Extract the [x, y] coordinate from the center of the cell holding the provided text.  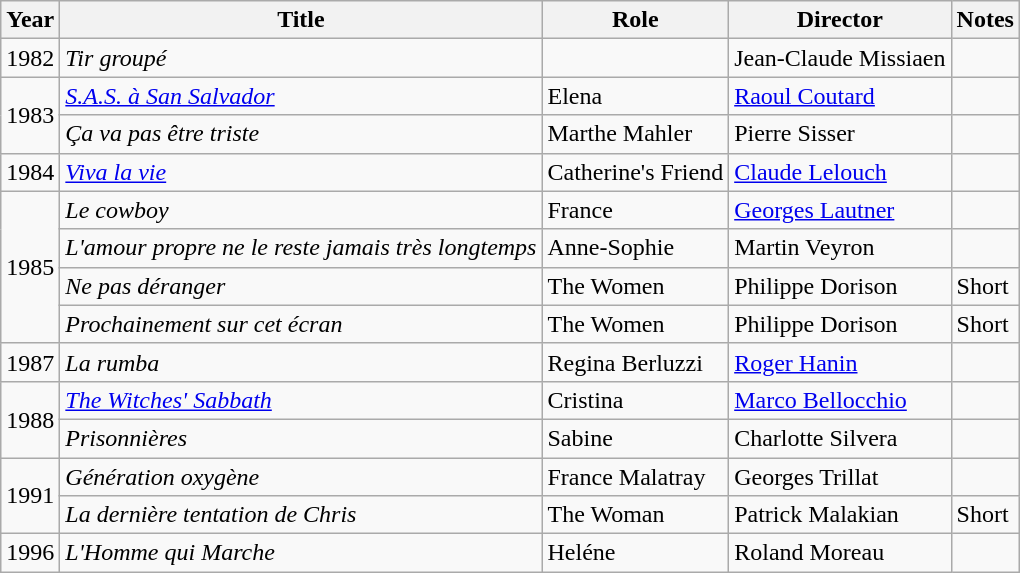
Raoul Coutard [840, 96]
France Malatray [636, 477]
The Witches' Sabbath [301, 400]
Role [636, 20]
Cristina [636, 400]
Marco Bellocchio [840, 400]
Tir groupé [301, 58]
Title [301, 20]
Pierre Sisser [840, 134]
Notes [985, 20]
S.A.S. à San Salvador [301, 96]
Georges Trillat [840, 477]
1996 [30, 553]
Viva la vie [301, 172]
Prochainement sur cet écran [301, 324]
1983 [30, 115]
L'Homme qui Marche [301, 553]
The Woman [636, 515]
L'amour propre ne le reste jamais très longtemps [301, 248]
Year [30, 20]
1988 [30, 419]
Sabine [636, 438]
Roland Moreau [840, 553]
Le cowboy [301, 210]
Anne-Sophie [636, 248]
Director [840, 20]
Prisonnières [301, 438]
Ça va pas être triste [301, 134]
Jean-Claude Missiaen [840, 58]
Catherine's Friend [636, 172]
1987 [30, 362]
La rumba [301, 362]
Charlotte Silvera [840, 438]
Regina Berluzzi [636, 362]
Marthe Mahler [636, 134]
France [636, 210]
Georges Lautner [840, 210]
La dernière tentation de Chris [301, 515]
Ne pas déranger [301, 286]
1984 [30, 172]
Elena [636, 96]
1982 [30, 58]
Génération oxygène [301, 477]
Martin Veyron [840, 248]
Patrick Malakian [840, 515]
1985 [30, 267]
1991 [30, 496]
Claude Lelouch [840, 172]
Roger Hanin [840, 362]
Heléne [636, 553]
